Pinpoint the cell where the given text exists, returning its (X, Y) midpoint coordinate. 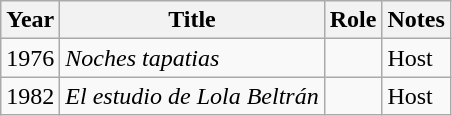
Role (353, 20)
Noches tapatias (192, 58)
El estudio de Lola Beltrán (192, 96)
Year (30, 20)
1982 (30, 96)
1976 (30, 58)
Notes (416, 20)
Title (192, 20)
